Extract the [X, Y] coordinate from the center of the cell holding the provided text.  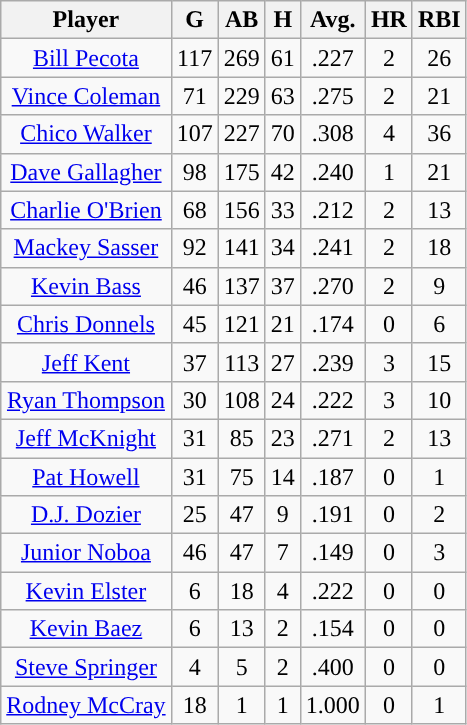
.271 [332, 438]
63 [282, 96]
.227 [332, 58]
H [282, 20]
269 [242, 58]
25 [194, 515]
.275 [332, 96]
175 [242, 172]
117 [194, 58]
.400 [332, 667]
Vince Coleman [86, 96]
Junior Noboa [86, 553]
156 [242, 210]
Mackey Sasser [86, 248]
HR [388, 20]
.149 [332, 553]
Steve Springer [86, 667]
71 [194, 96]
Chico Walker [86, 134]
Kevin Elster [86, 591]
75 [242, 477]
30 [194, 400]
.308 [332, 134]
98 [194, 172]
Kevin Bass [86, 286]
14 [282, 477]
7 [282, 553]
5 [242, 667]
Player [86, 20]
.270 [332, 286]
68 [194, 210]
Bill Pecota [86, 58]
AB [242, 20]
Rodney McCray [86, 705]
Avg. [332, 20]
23 [282, 438]
92 [194, 248]
Dave Gallagher [86, 172]
113 [242, 362]
85 [242, 438]
36 [439, 134]
27 [282, 362]
1.000 [332, 705]
RBI [439, 20]
.212 [332, 210]
61 [282, 58]
34 [282, 248]
33 [282, 210]
.239 [332, 362]
24 [282, 400]
45 [194, 324]
Chris Donnels [86, 324]
15 [439, 362]
Jeff Kent [86, 362]
227 [242, 134]
Kevin Baez [86, 629]
121 [242, 324]
26 [439, 58]
70 [282, 134]
.154 [332, 629]
D.J. Dozier [86, 515]
107 [194, 134]
G [194, 20]
Jeff McKnight [86, 438]
108 [242, 400]
141 [242, 248]
10 [439, 400]
42 [282, 172]
.174 [332, 324]
.241 [332, 248]
.191 [332, 515]
.240 [332, 172]
137 [242, 286]
Charlie O'Brien [86, 210]
229 [242, 96]
Pat Howell [86, 477]
Ryan Thompson [86, 400]
.187 [332, 477]
